Scan for the cell matching the given text and deliver its (X, Y) coordinate at center. 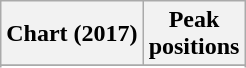
Peakpositions (194, 34)
Chart (2017) (72, 34)
